Pinpoint the cell where the given text exists, returning its (X, Y) midpoint coordinate. 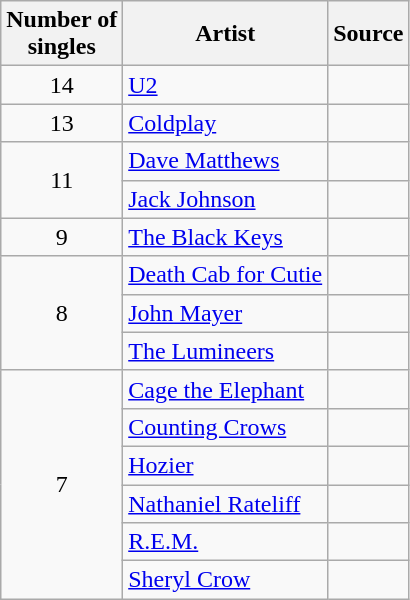
U2 (226, 85)
14 (62, 85)
11 (62, 180)
Nathaniel Rateliff (226, 503)
The Lumineers (226, 351)
13 (62, 123)
Number of singles (62, 34)
9 (62, 237)
Artist (226, 34)
The Black Keys (226, 237)
Hozier (226, 465)
7 (62, 484)
Cage the Elephant (226, 389)
Coldplay (226, 123)
Sheryl Crow (226, 580)
R.E.M. (226, 542)
Dave Matthews (226, 161)
Jack Johnson (226, 199)
John Mayer (226, 313)
Counting Crows (226, 427)
Source (368, 34)
Death Cab for Cutie (226, 275)
8 (62, 313)
